Find where the given text appears and provide that cell's center as [x, y] coordinate. 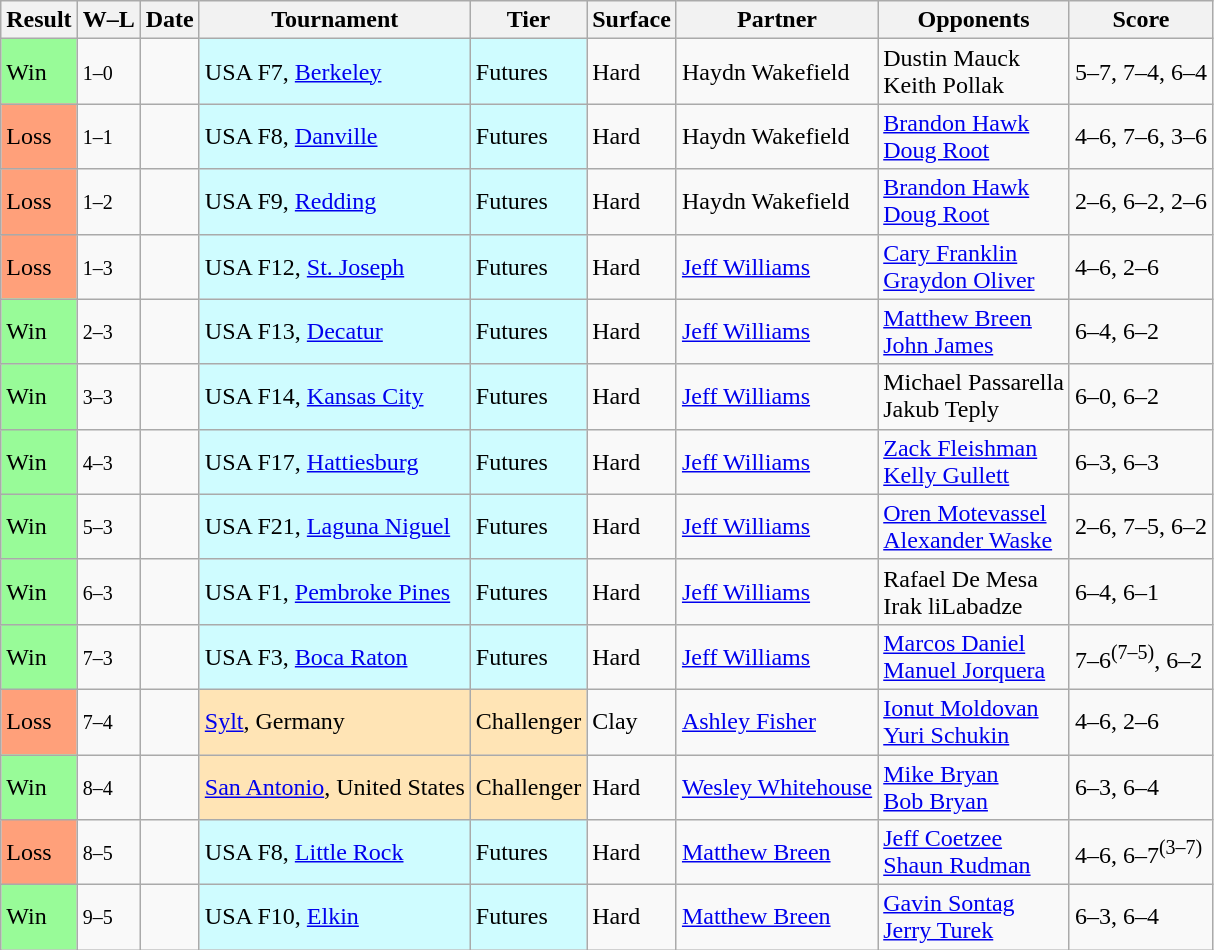
6–4, 6–1 [1140, 592]
1–2 [108, 202]
2–3 [108, 332]
Date [170, 20]
8–5 [108, 852]
8–4 [108, 786]
W–L [108, 20]
Score [1140, 20]
7–4 [108, 722]
6–3 [108, 592]
1–3 [108, 266]
Gavin Sontag Jerry Turek [974, 918]
USA F17, Hattiesburg [334, 462]
5–3 [108, 526]
Michael Passarella Jakub Teply [974, 396]
Result [39, 20]
Surface [632, 20]
Partner [776, 20]
6–0, 6–2 [1140, 396]
1–0 [108, 72]
USA F1, Pembroke Pines [334, 592]
4–3 [108, 462]
USA F7, Berkeley [334, 72]
Zack Fleishman Kelly Gullett [974, 462]
Ionut Moldovan Yuri Schukin [974, 722]
Clay [632, 722]
Dustin Mauck Keith Pollak [974, 72]
USA F21, Laguna Niguel [334, 526]
Mike Bryan Bob Bryan [974, 786]
2–6, 6–2, 2–6 [1140, 202]
Tier [528, 20]
USA F13, Decatur [334, 332]
9–5 [108, 918]
3–3 [108, 396]
Wesley Whitehouse [776, 786]
1–1 [108, 136]
Ashley Fisher [776, 722]
USA F8, Danville [334, 136]
USA F8, Little Rock [334, 852]
Oren Motevassel Alexander Waske [974, 526]
USA F10, Elkin [334, 918]
7–3 [108, 656]
6–4, 6–2 [1140, 332]
2–6, 7–5, 6–2 [1140, 526]
4–6, 7–6, 3–6 [1140, 136]
7–6(7–5), 6–2 [1140, 656]
Matthew Breen John James [974, 332]
Marcos Daniel Manuel Jorquera [974, 656]
USA F14, Kansas City [334, 396]
5–7, 7–4, 6–4 [1140, 72]
Tournament [334, 20]
USA F9, Redding [334, 202]
6–3, 6–3 [1140, 462]
USA F3, Boca Raton [334, 656]
Opponents [974, 20]
Jeff Coetzee Shaun Rudman [974, 852]
USA F12, St. Joseph [334, 266]
4–6, 6–7(3–7) [1140, 852]
Rafael De Mesa Irak liLabadze [974, 592]
Cary Franklin Graydon Oliver [974, 266]
San Antonio, United States [334, 786]
Sylt, Germany [334, 722]
